Extract the [X, Y] coordinate from the center of the cell holding the provided text.  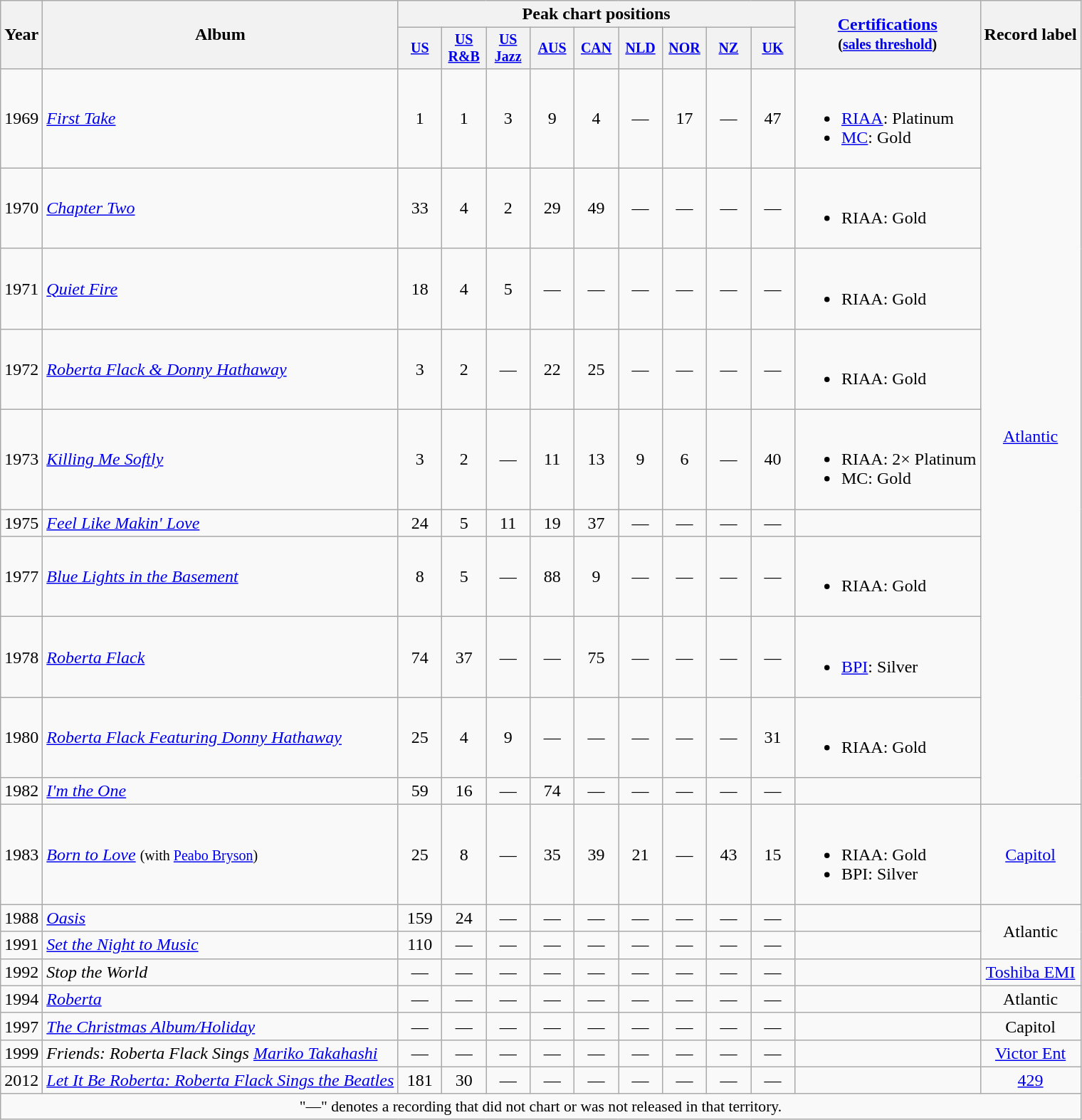
1977 [21, 576]
1978 [21, 657]
88 [552, 576]
Oasis [221, 918]
Set the Night to Music [221, 945]
31 [772, 737]
33 [420, 208]
RIAA: GoldBPI: Silver [887, 855]
18 [420, 289]
Feel Like Makin' Love [221, 523]
59 [420, 791]
181 [420, 1080]
1992 [21, 972]
The Christmas Album/Holiday [221, 1026]
40 [772, 460]
22 [552, 369]
NZ [729, 48]
AUS [552, 48]
First Take [221, 118]
Roberta Flack & Donny Hathaway [221, 369]
Friends: Roberta Flack Sings Mariko Takahashi [221, 1053]
Certifications(sales threshold) [887, 35]
1969 [21, 118]
CAN [597, 48]
Roberta Flack [221, 657]
RIAA: PlatinumMC: Gold [887, 118]
1994 [21, 999]
NLD [641, 48]
1997 [21, 1026]
Stop the World [221, 972]
19 [552, 523]
USJazz [508, 48]
29 [552, 208]
UK [772, 48]
Quiet Fire [221, 289]
1972 [21, 369]
"—" denotes a recording that did not chart or was not released in that territory. [541, 1106]
USR&B [464, 48]
Record label [1031, 35]
BPI: Silver [887, 657]
43 [729, 855]
Roberta Flack Featuring Donny Hathaway [221, 737]
Born to Love (with Peabo Bryson) [221, 855]
1991 [21, 945]
1970 [21, 208]
US [420, 48]
Toshiba EMI [1031, 972]
49 [597, 208]
1999 [21, 1053]
159 [420, 918]
Chapter Two [221, 208]
13 [597, 460]
Victor Ent [1031, 1053]
429 [1031, 1080]
1971 [21, 289]
35 [552, 855]
21 [641, 855]
Let It Be Roberta: Roberta Flack Sings the Beatles [221, 1080]
1975 [21, 523]
47 [772, 118]
2012 [21, 1080]
Year [21, 35]
I'm the One [221, 791]
1988 [21, 918]
16 [464, 791]
Blue Lights in the Basement [221, 576]
RIAA: 2× PlatinumMC: Gold [887, 460]
Album [221, 35]
Killing Me Softly [221, 460]
NOR [685, 48]
15 [772, 855]
39 [597, 855]
1980 [21, 737]
Peak chart positions [597, 14]
Roberta [221, 999]
30 [464, 1080]
1983 [21, 855]
110 [420, 945]
1973 [21, 460]
17 [685, 118]
1982 [21, 791]
6 [685, 460]
75 [597, 657]
